Output the (x, y) coordinate of the center of the cell containing the given text.  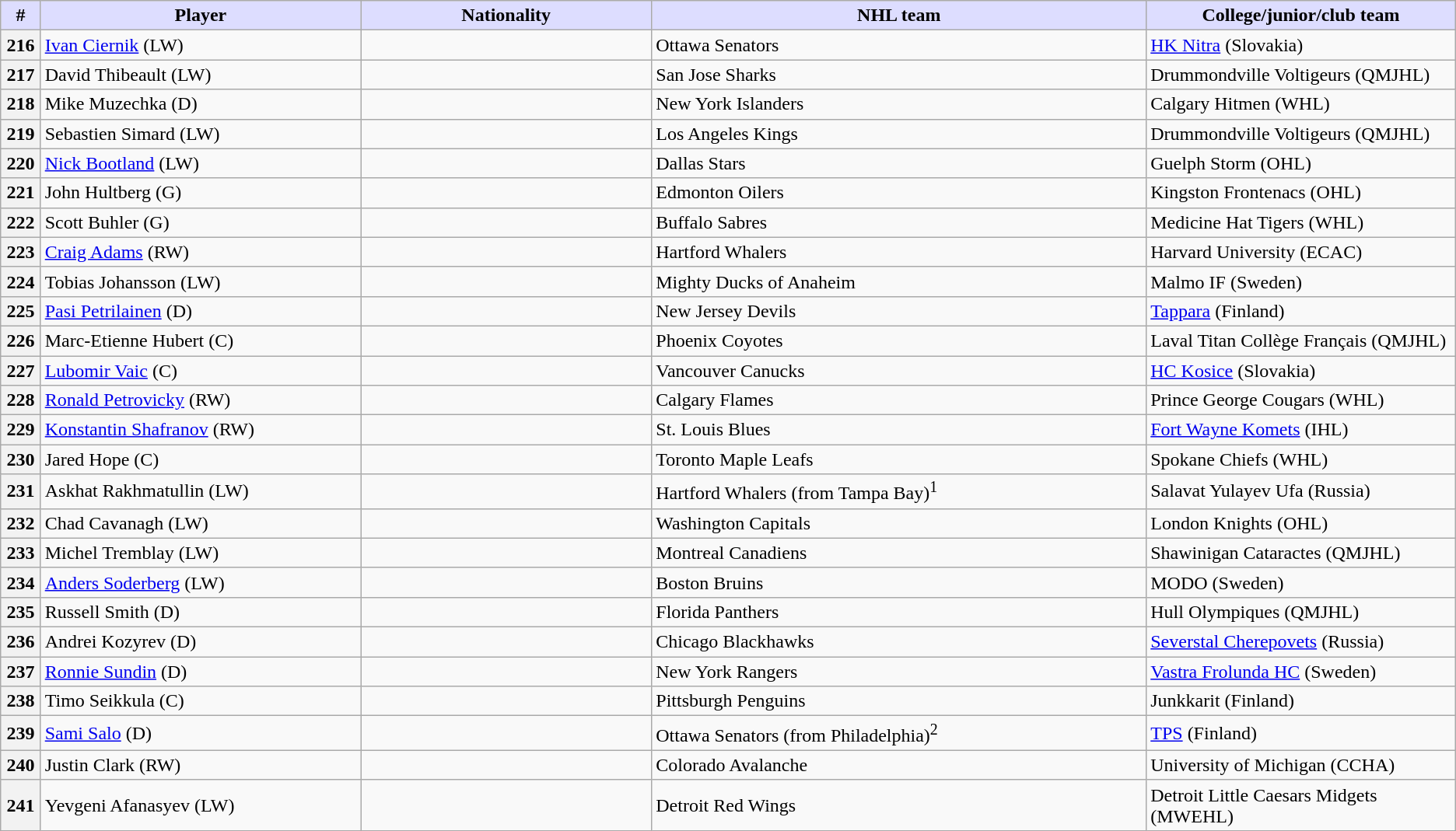
219 (20, 134)
Chad Cavanagh (LW) (201, 523)
Nick Bootland (LW) (201, 163)
HK Nitra (Slovakia) (1301, 45)
Calgary Hitmen (WHL) (1301, 104)
John Hultberg (G) (201, 193)
Junkkarit (Finland) (1301, 701)
Lubomir Vaic (C) (201, 371)
Malmo IF (Sweden) (1301, 281)
Michel Tremblay (LW) (201, 553)
Boston Bruins (899, 582)
235 (20, 612)
221 (20, 193)
# (20, 16)
Montreal Canadiens (899, 553)
230 (20, 459)
Tobias Johansson (LW) (201, 281)
Edmonton Oilers (899, 193)
Sami Salo (D) (201, 734)
Ottawa Senators (899, 45)
220 (20, 163)
228 (20, 400)
MODO (Sweden) (1301, 582)
NHL team (899, 16)
232 (20, 523)
Prince George Cougars (WHL) (1301, 400)
Anders Soderberg (LW) (201, 582)
Ivan Ciernik (LW) (201, 45)
Florida Panthers (899, 612)
David Thibeault (LW) (201, 75)
Mike Muzechka (D) (201, 104)
Konstantin Shafranov (RW) (201, 430)
Detroit Red Wings (899, 805)
New Jersey Devils (899, 311)
Phoenix Coyotes (899, 340)
Spokane Chiefs (WHL) (1301, 459)
HC Kosice (Slovakia) (1301, 371)
237 (20, 672)
Salavat Yulayev Ufa (Russia) (1301, 491)
239 (20, 734)
TPS (Finland) (1301, 734)
Mighty Ducks of Anaheim (899, 281)
224 (20, 281)
Scott Buhler (G) (201, 222)
Washington Capitals (899, 523)
Timo Seikkula (C) (201, 701)
Hull Olympiques (QMJHL) (1301, 612)
218 (20, 104)
229 (20, 430)
226 (20, 340)
Pasi Petrilainen (D) (201, 311)
Russell Smith (D) (201, 612)
Andrei Kozyrev (D) (201, 642)
241 (20, 805)
Pittsburgh Penguins (899, 701)
238 (20, 701)
222 (20, 222)
233 (20, 553)
Justin Clark (RW) (201, 765)
New York Islanders (899, 104)
227 (20, 371)
225 (20, 311)
Toronto Maple Leafs (899, 459)
Askhat Rakhmatullin (LW) (201, 491)
New York Rangers (899, 672)
Sebastien Simard (LW) (201, 134)
234 (20, 582)
Medicine Hat Tigers (WHL) (1301, 222)
Los Angeles Kings (899, 134)
Vancouver Canucks (899, 371)
Ottawa Senators (from Philadelphia)2 (899, 734)
Nationality (506, 16)
San Jose Sharks (899, 75)
Vastra Frolunda HC (Sweden) (1301, 672)
University of Michigan (CCHA) (1301, 765)
St. Louis Blues (899, 430)
Player (201, 16)
Hartford Whalers (from Tampa Bay)1 (899, 491)
Tappara (Finland) (1301, 311)
Marc-Etienne Hubert (C) (201, 340)
223 (20, 252)
Colorado Avalanche (899, 765)
Dallas Stars (899, 163)
Jared Hope (C) (201, 459)
236 (20, 642)
Guelph Storm (OHL) (1301, 163)
217 (20, 75)
Ronnie Sundin (D) (201, 672)
240 (20, 765)
Calgary Flames (899, 400)
London Knights (OHL) (1301, 523)
Hartford Whalers (899, 252)
Laval Titan Collège Français (QMJHL) (1301, 340)
Fort Wayne Komets (IHL) (1301, 430)
Chicago Blackhawks (899, 642)
231 (20, 491)
216 (20, 45)
College/junior/club team (1301, 16)
Shawinigan Cataractes (QMJHL) (1301, 553)
Severstal Cherepovets (Russia) (1301, 642)
Buffalo Sabres (899, 222)
Harvard University (ECAC) (1301, 252)
Yevgeni Afanasyev (LW) (201, 805)
Craig Adams (RW) (201, 252)
Ronald Petrovicky (RW) (201, 400)
Kingston Frontenacs (OHL) (1301, 193)
Detroit Little Caesars Midgets (MWEHL) (1301, 805)
